For the text-containing cell, return its midpoint in (X, Y) coordinate format. 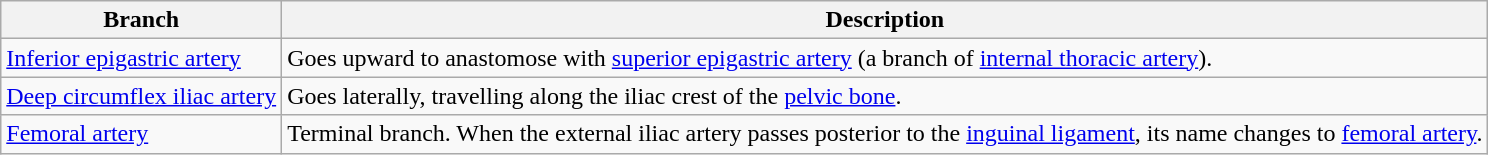
Description (885, 20)
Branch (142, 20)
Goes laterally, travelling along the iliac crest of the pelvic bone. (885, 96)
Femoral artery (142, 134)
Goes upward to anastomose with superior epigastric artery (a branch of internal thoracic artery). (885, 58)
Inferior epigastric artery (142, 58)
Terminal branch. When the external iliac artery passes posterior to the inguinal ligament, its name changes to femoral artery. (885, 134)
Deep circumflex iliac artery (142, 96)
